Capture the cell that displays the provided text and extract its [x, y] central coordinate. 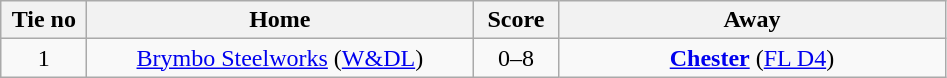
Chester (FL D4) [752, 58]
Brymbo Steelworks (W&DL) [280, 58]
Away [752, 20]
Tie no [44, 20]
1 [44, 58]
0–8 [516, 58]
Score [516, 20]
Home [280, 20]
